Identify which cell holds the provided text, then report its (x, y) central coordinate. 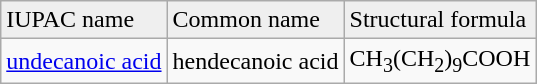
IUPAC name (84, 20)
Common name (256, 20)
hendecanoic acid (256, 61)
CH3(CH2)9COOH (440, 61)
Structural formula (440, 20)
undecanoic acid (84, 61)
